From the cell containing the given text, extract its center point as [X, Y] coordinate. 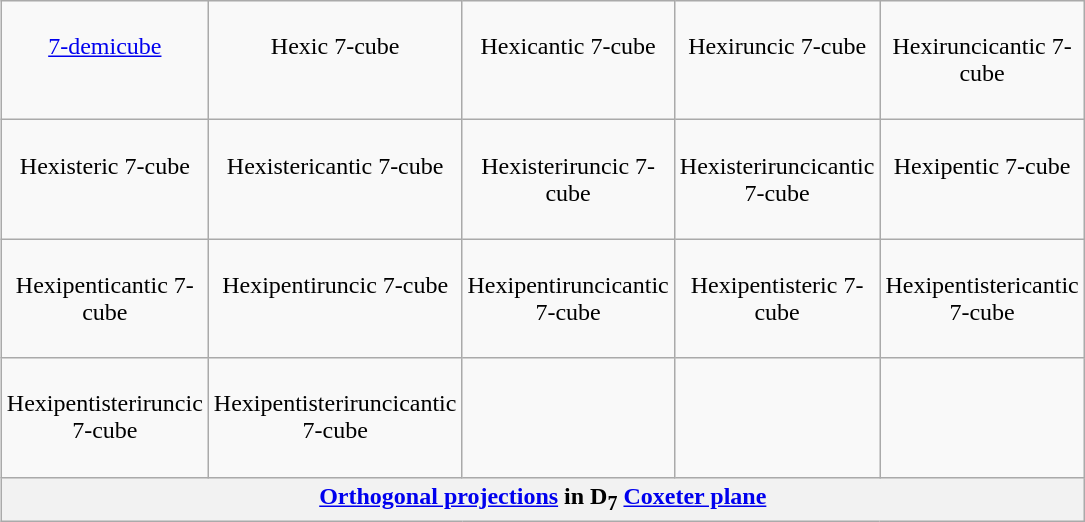
Hexic 7-cube [335, 60]
Hexipentisteriruncic 7-cube [104, 418]
Hexiruncicantic 7-cube [982, 60]
Hexipenticantic 7-cube [104, 298]
Hexipentic 7-cube [982, 180]
Hexicantic 7-cube [568, 60]
Hexipentiruncicantic 7-cube [568, 298]
7-demicube [104, 60]
Hexipentisteric 7-cube [777, 298]
Hexiruncic 7-cube [777, 60]
Hexisteriruncicantic 7-cube [777, 180]
Hexisteric 7-cube [104, 180]
Hexistericantic 7-cube [335, 180]
Hexisteriruncic 7-cube [568, 180]
Hexipentistericantic 7-cube [982, 298]
Hexipentisteriruncicantic 7-cube [335, 418]
Orthogonal projections in D7 Coxeter plane [542, 499]
Hexipentiruncic 7-cube [335, 298]
